Pinpoint the cell where the given text exists, returning its (x, y) midpoint coordinate. 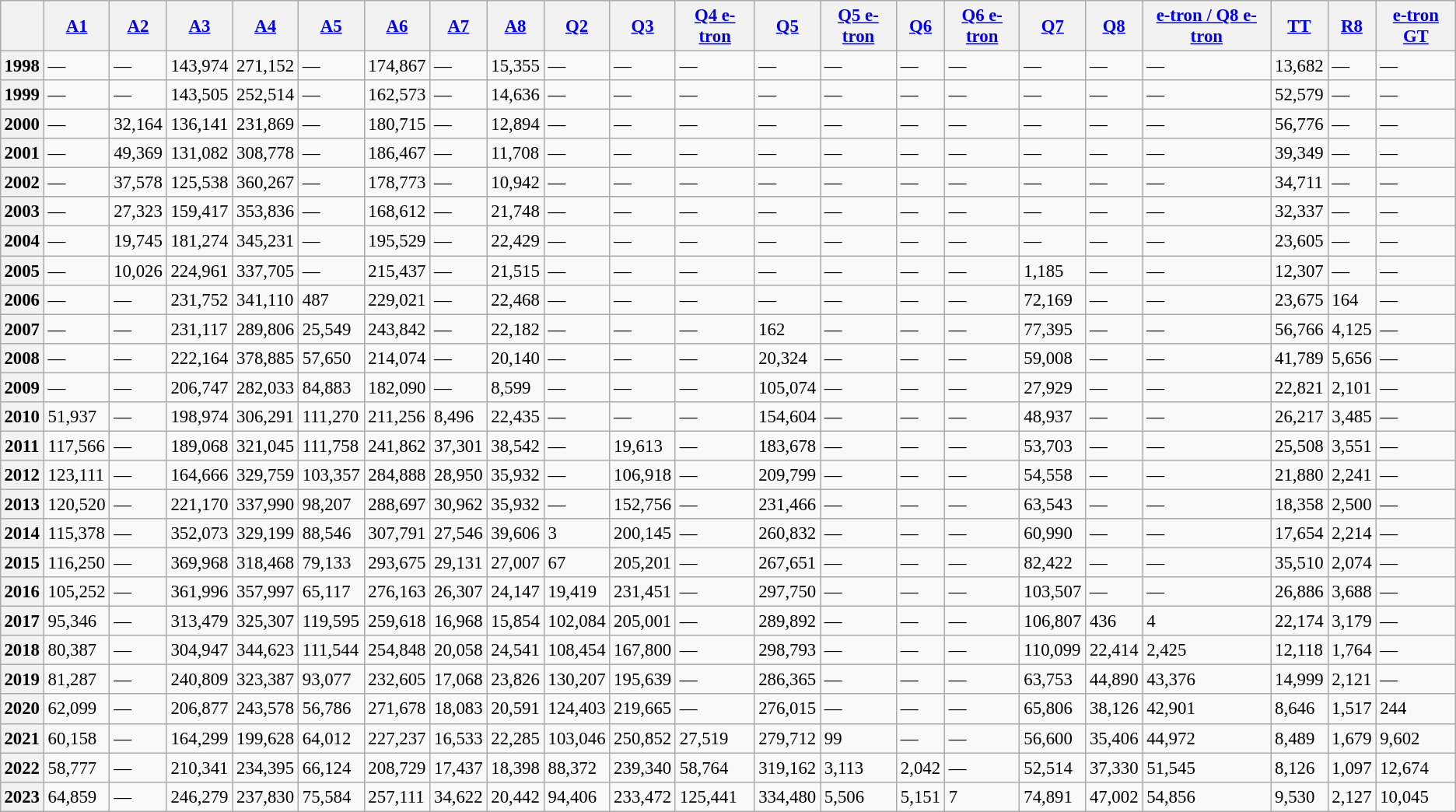
244 (1416, 709)
3 (577, 534)
2,101 (1352, 387)
2002 (22, 183)
56,776 (1299, 124)
1998 (22, 65)
214,074 (397, 358)
22,182 (515, 329)
361,996 (199, 592)
2,042 (921, 768)
106,918 (642, 475)
1,764 (1352, 650)
257,111 (397, 796)
284,888 (397, 475)
22,435 (515, 416)
232,605 (397, 680)
2009 (22, 387)
2,241 (1352, 475)
1,185 (1053, 270)
234,395 (266, 768)
37,330 (1114, 768)
154,604 (787, 416)
12,118 (1299, 650)
22,821 (1299, 387)
43,376 (1207, 680)
e-tron / Q8 e-tron (1207, 26)
243,578 (266, 709)
13,682 (1299, 65)
18,083 (459, 709)
22,285 (515, 738)
41,789 (1299, 358)
21,748 (515, 212)
44,890 (1114, 680)
174,867 (397, 65)
125,538 (199, 183)
TT (1299, 26)
94,406 (577, 796)
183,678 (787, 446)
436 (1114, 621)
123,111 (76, 475)
108,454 (577, 650)
A6 (397, 26)
Q5 e-tron (859, 26)
289,892 (787, 621)
222,164 (199, 358)
66,124 (331, 768)
224,961 (199, 270)
27,519 (714, 738)
195,529 (397, 241)
Q6 (921, 26)
1,097 (1352, 768)
60,990 (1053, 534)
2010 (22, 416)
84,883 (331, 387)
344,623 (266, 650)
239,340 (642, 768)
2,121 (1352, 680)
254,848 (397, 650)
237,830 (266, 796)
88,372 (577, 768)
9,530 (1299, 796)
23,605 (1299, 241)
2,500 (1352, 504)
205,001 (642, 621)
246,279 (199, 796)
4 (1207, 621)
48,937 (1053, 416)
360,267 (266, 183)
32,337 (1299, 212)
98,207 (331, 504)
22,174 (1299, 621)
1,517 (1352, 709)
345,231 (266, 241)
319,162 (787, 768)
95,346 (76, 621)
2,425 (1207, 650)
15,854 (515, 621)
21,515 (515, 270)
180,715 (397, 124)
58,777 (76, 768)
240,809 (199, 680)
329,759 (266, 475)
357,997 (266, 592)
21,880 (1299, 475)
99 (859, 738)
75,584 (331, 796)
103,046 (577, 738)
198,974 (199, 416)
17,437 (459, 768)
120,520 (76, 504)
26,307 (459, 592)
20,324 (787, 358)
44,972 (1207, 738)
2017 (22, 621)
28,950 (459, 475)
182,090 (397, 387)
A7 (459, 26)
52,579 (1299, 95)
105,074 (787, 387)
19,745 (138, 241)
259,618 (397, 621)
35,406 (1114, 738)
329,199 (266, 534)
16,968 (459, 621)
168,612 (397, 212)
27,546 (459, 534)
8,496 (459, 416)
276,163 (397, 592)
116,250 (76, 562)
143,505 (199, 95)
A2 (138, 26)
82,422 (1053, 562)
325,307 (266, 621)
Q4 e-tron (714, 26)
2012 (22, 475)
276,015 (787, 709)
2,127 (1352, 796)
57,650 (331, 358)
162 (787, 329)
93,077 (331, 680)
119,595 (331, 621)
231,752 (199, 299)
72,169 (1053, 299)
80,387 (76, 650)
227,237 (397, 738)
10,942 (515, 183)
181,274 (199, 241)
271,678 (397, 709)
10,045 (1416, 796)
5,151 (921, 796)
14,999 (1299, 680)
3,551 (1352, 446)
51,937 (76, 416)
2005 (22, 270)
2004 (22, 241)
64,012 (331, 738)
A3 (199, 26)
487 (331, 299)
2018 (22, 650)
111,544 (331, 650)
A5 (331, 26)
39,606 (515, 534)
67 (577, 562)
22,429 (515, 241)
282,033 (266, 387)
308,778 (266, 153)
337,990 (266, 504)
9,602 (1416, 738)
288,697 (397, 504)
25,508 (1299, 446)
64,859 (76, 796)
5,656 (1352, 358)
337,705 (266, 270)
17,654 (1299, 534)
e-tron GT (1416, 26)
27,007 (515, 562)
195,639 (642, 680)
34,622 (459, 796)
19,419 (577, 592)
199,628 (266, 738)
189,068 (199, 446)
215,437 (397, 270)
206,747 (199, 387)
106,807 (1053, 621)
2001 (22, 153)
352,073 (199, 534)
56,600 (1053, 738)
231,869 (266, 124)
2021 (22, 738)
297,750 (787, 592)
60,158 (76, 738)
58,764 (714, 768)
167,800 (642, 650)
14,636 (515, 95)
4,125 (1352, 329)
250,852 (642, 738)
200,145 (642, 534)
65,117 (331, 592)
111,758 (331, 446)
5,506 (859, 796)
62,099 (76, 709)
286,365 (787, 680)
56,786 (331, 709)
2003 (22, 212)
323,387 (266, 680)
26,217 (1299, 416)
211,256 (397, 416)
3,688 (1352, 592)
R8 (1352, 26)
20,140 (515, 358)
37,301 (459, 446)
334,480 (787, 796)
221,170 (199, 504)
Q5 (787, 26)
159,417 (199, 212)
1999 (22, 95)
74,891 (1053, 796)
313,479 (199, 621)
29,131 (459, 562)
63,543 (1053, 504)
103,357 (331, 475)
17,068 (459, 680)
162,573 (397, 95)
2015 (22, 562)
130,207 (577, 680)
81,287 (76, 680)
210,341 (199, 768)
56,766 (1299, 329)
321,045 (266, 446)
38,126 (1114, 709)
2016 (22, 592)
Q7 (1053, 26)
23,826 (515, 680)
341,110 (266, 299)
18,398 (515, 768)
8,126 (1299, 768)
2000 (22, 124)
23,675 (1299, 299)
369,968 (199, 562)
289,806 (266, 329)
38,542 (515, 446)
293,675 (397, 562)
22,468 (515, 299)
Q3 (642, 26)
103,507 (1053, 592)
8,646 (1299, 709)
3,485 (1352, 416)
136,141 (199, 124)
131,082 (199, 153)
16,533 (459, 738)
178,773 (397, 183)
231,466 (787, 504)
271,152 (266, 65)
54,558 (1053, 475)
49,369 (138, 153)
59,008 (1053, 358)
2013 (22, 504)
298,793 (787, 650)
53,703 (1053, 446)
Q8 (1114, 26)
24,147 (515, 592)
318,468 (266, 562)
12,894 (515, 124)
10,026 (138, 270)
30,962 (459, 504)
22,414 (1114, 650)
35,510 (1299, 562)
105,252 (76, 592)
79,133 (331, 562)
A4 (266, 26)
65,806 (1053, 709)
231,117 (199, 329)
208,729 (397, 768)
54,856 (1207, 796)
A8 (515, 26)
2,074 (1352, 562)
27,929 (1053, 387)
2023 (22, 796)
3,113 (859, 768)
205,201 (642, 562)
117,566 (76, 446)
378,885 (266, 358)
219,665 (642, 709)
2014 (22, 534)
307,791 (397, 534)
32,164 (138, 124)
353,836 (266, 212)
8,599 (515, 387)
8,489 (1299, 738)
63,753 (1053, 680)
34,711 (1299, 183)
18,358 (1299, 504)
164,299 (199, 738)
260,832 (787, 534)
Q2 (577, 26)
2008 (22, 358)
2007 (22, 329)
243,842 (397, 329)
233,472 (642, 796)
20,442 (515, 796)
186,467 (397, 153)
252,514 (266, 95)
2020 (22, 709)
2006 (22, 299)
231,451 (642, 592)
20,058 (459, 650)
164 (1352, 299)
115,378 (76, 534)
152,756 (642, 504)
102,084 (577, 621)
12,307 (1299, 270)
19,613 (642, 446)
306,291 (266, 416)
26,886 (1299, 592)
11,708 (515, 153)
12,674 (1416, 768)
20,591 (515, 709)
3,179 (1352, 621)
304,947 (199, 650)
124,403 (577, 709)
24,541 (515, 650)
88,546 (331, 534)
279,712 (787, 738)
51,545 (1207, 768)
2019 (22, 680)
1,679 (1352, 738)
25,549 (331, 329)
209,799 (787, 475)
143,974 (199, 65)
37,578 (138, 183)
77,395 (1053, 329)
2022 (22, 768)
15,355 (515, 65)
267,651 (787, 562)
110,099 (1053, 650)
111,270 (331, 416)
241,862 (397, 446)
125,441 (714, 796)
42,901 (1207, 709)
2011 (22, 446)
39,349 (1299, 153)
52,514 (1053, 768)
2,214 (1352, 534)
229,021 (397, 299)
47,002 (1114, 796)
27,323 (138, 212)
A1 (76, 26)
206,877 (199, 709)
7 (982, 796)
164,666 (199, 475)
Q6 e-tron (982, 26)
